Scan for the cell matching the given text and deliver its [X, Y] coordinate at center. 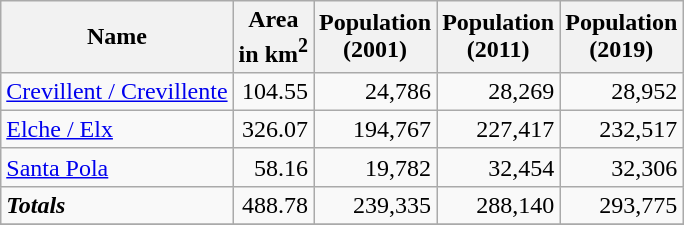
232,517 [622, 129]
Santa Pola [117, 167]
Population(2011) [498, 37]
326.07 [273, 129]
Crevillent / Crevillente [117, 91]
32,454 [498, 167]
194,767 [376, 129]
Totals [117, 205]
488.78 [273, 205]
28,269 [498, 91]
Elche / Elx [117, 129]
Name [117, 37]
24,786 [376, 91]
239,335 [376, 205]
Population(2019) [622, 37]
104.55 [273, 91]
227,417 [498, 129]
293,775 [622, 205]
Areain km2 [273, 37]
58.16 [273, 167]
Population(2001) [376, 37]
28,952 [622, 91]
32,306 [622, 167]
288,140 [498, 205]
19,782 [376, 167]
